Identify which cell holds the provided text, then report its (x, y) central coordinate. 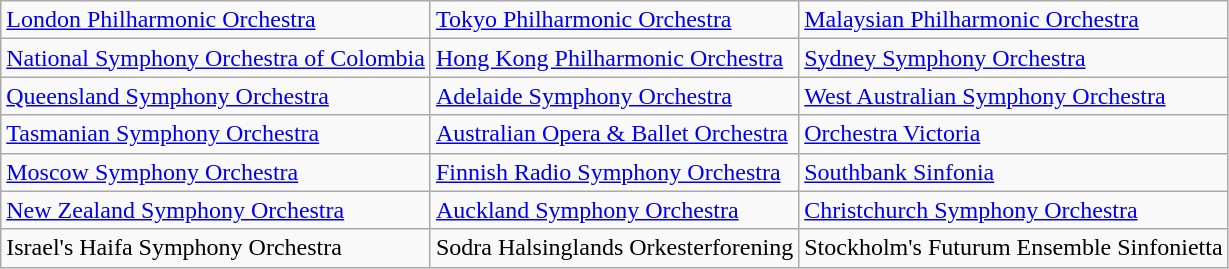
Finnish Radio Symphony Orchestra (614, 172)
Adelaide Symphony Orchestra (614, 96)
Australian Opera & Ballet Orchestra (614, 134)
Stockholm's Futurum Ensemble Sinfonietta (1014, 248)
National Symphony Orchestra of Colombia (216, 58)
West Australian Symphony Orchestra (1014, 96)
London Philharmonic Orchestra (216, 20)
Sydney Symphony Orchestra (1014, 58)
Hong Kong Philharmonic Orchestra (614, 58)
Christchurch Symphony Orchestra (1014, 210)
Tasmanian Symphony Orchestra (216, 134)
Malaysian Philharmonic Orchestra (1014, 20)
Moscow Symphony Orchestra (216, 172)
Orchestra Victoria (1014, 134)
Southbank Sinfonia (1014, 172)
Auckland Symphony Orchestra (614, 210)
Israel's Haifa Symphony Orchestra (216, 248)
Tokyo Philharmonic Orchestra (614, 20)
New Zealand Symphony Orchestra (216, 210)
Queensland Symphony Orchestra (216, 96)
Sodra Halsinglands Orkesterforening (614, 248)
